Capture the cell that displays the provided text and extract its (X, Y) central coordinate. 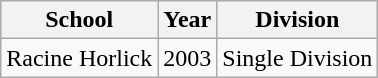
Division (298, 20)
Racine Horlick (80, 58)
Single Division (298, 58)
2003 (188, 58)
Year (188, 20)
School (80, 20)
